Identify which cell holds the provided text, then report its (x, y) central coordinate. 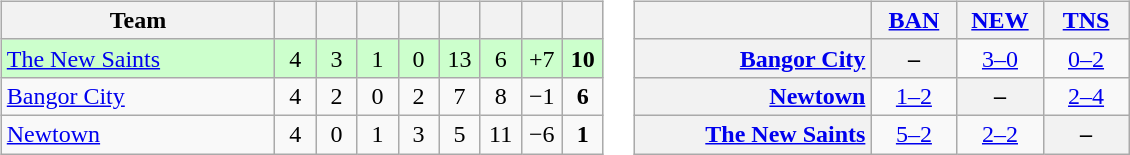
13 (460, 58)
−1 (542, 96)
NEW (1000, 20)
8 (500, 96)
3–0 (1000, 58)
10 (582, 58)
TNS (1086, 20)
+7 (542, 58)
0–2 (1086, 58)
−6 (542, 134)
Team (138, 20)
11 (500, 134)
5 (460, 134)
7 (460, 96)
1–2 (914, 96)
2–4 (1086, 96)
BAN (914, 20)
5–2 (914, 134)
2–2 (1000, 134)
